Return the [x, y] coordinate for the center point of the cell that contains the specified text.  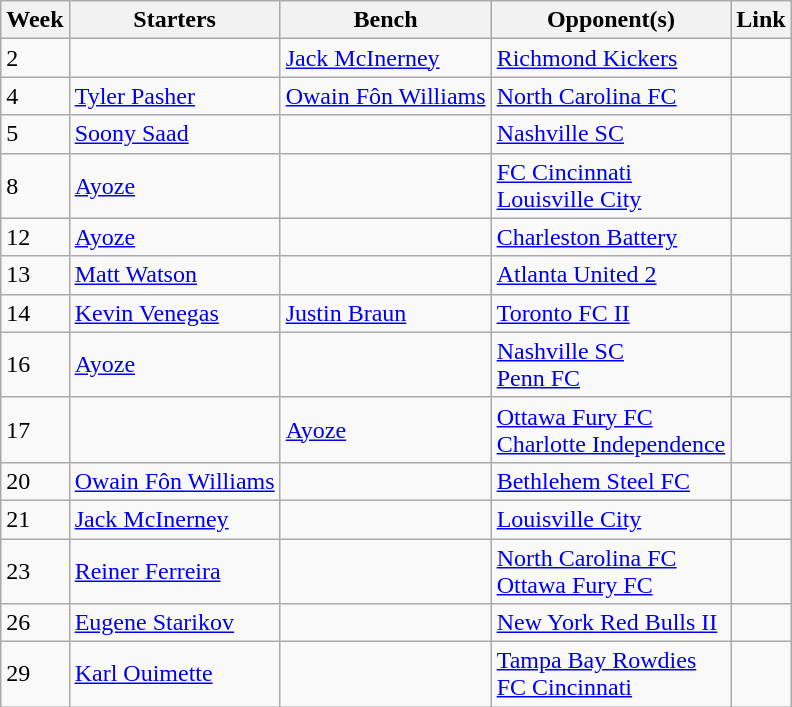
Louisville City [611, 519]
New York Red Bulls II [611, 623]
Atlanta United 2 [611, 275]
Matt Watson [174, 275]
Eugene Starikov [174, 623]
Toronto FC II [611, 313]
Nashville SC [611, 134]
Bethlehem Steel FC [611, 481]
Justin Braun [386, 313]
Week [35, 20]
12 [35, 237]
Soony Saad [174, 134]
Starters [174, 20]
5 [35, 134]
Karl Ouimette [174, 674]
Bench [386, 20]
26 [35, 623]
29 [35, 674]
17 [35, 430]
2 [35, 58]
Kevin Venegas [174, 313]
Link [761, 20]
Nashville SCPenn FC [611, 364]
Tampa Bay RowdiesFC Cincinnati [611, 674]
North Carolina FC [611, 96]
14 [35, 313]
Ottawa Fury FCCharlotte Independence [611, 430]
North Carolina FCOttawa Fury FC [611, 570]
8 [35, 186]
21 [35, 519]
Opponent(s) [611, 20]
23 [35, 570]
Reiner Ferreira [174, 570]
FC CincinnatiLouisville City [611, 186]
4 [35, 96]
Richmond Kickers [611, 58]
Charleston Battery [611, 237]
16 [35, 364]
Tyler Pasher [174, 96]
20 [35, 481]
13 [35, 275]
